Provide the [x, y] coordinate of the cell's center where the given text is located.  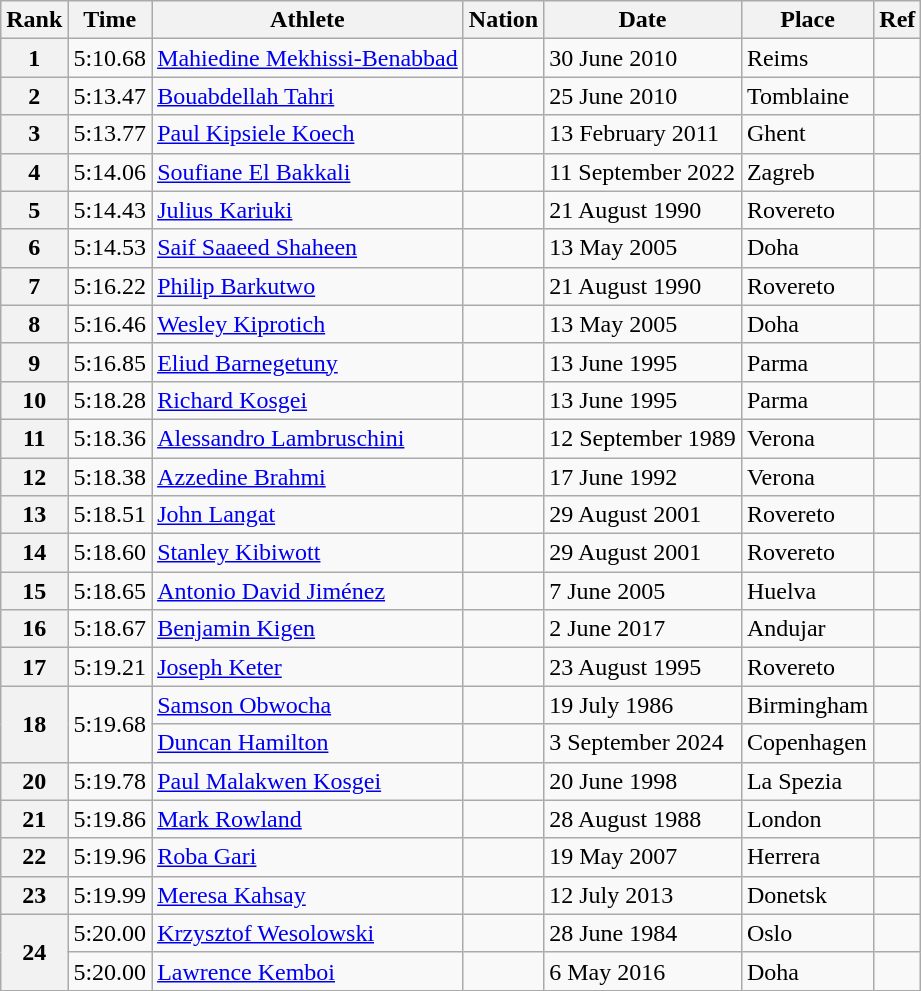
Athlete [308, 20]
18 [34, 724]
5:19.78 [110, 781]
Herrera [807, 857]
Tomblaine [807, 96]
12 September 1989 [643, 438]
23 August 1995 [643, 667]
5:16.22 [110, 286]
Philip Barkutwo [308, 286]
London [807, 819]
Benjamin Kigen [308, 629]
5:16.85 [110, 362]
5:19.21 [110, 667]
Antonio David Jiménez [308, 591]
20 [34, 781]
Zagreb [807, 172]
1 [34, 58]
Andujar [807, 629]
Copenhagen [807, 743]
Stanley Kibiwott [308, 553]
8 [34, 324]
5:13.77 [110, 134]
5:18.28 [110, 400]
17 June 1992 [643, 477]
19 July 1986 [643, 705]
Mahiedine Mekhissi-Benabbad [308, 58]
Azzedine Brahmi [308, 477]
9 [34, 362]
5:18.65 [110, 591]
10 [34, 400]
14 [34, 553]
Soufiane El Bakkali [308, 172]
Donetsk [807, 895]
3 September 2024 [643, 743]
5:19.68 [110, 724]
13 February 2011 [643, 134]
28 June 1984 [643, 933]
Nation [503, 20]
Alessandro Lambruschini [308, 438]
Krzysztof Wesolowski [308, 933]
John Langat [308, 515]
16 [34, 629]
Bouabdellah Tahri [308, 96]
5:14.43 [110, 210]
20 June 1998 [643, 781]
28 August 1988 [643, 819]
Wesley Kiprotich [308, 324]
Samson Obwocha [308, 705]
Birmingham [807, 705]
Reims [807, 58]
Rank [34, 20]
Ghent [807, 134]
12 July 2013 [643, 895]
5:18.51 [110, 515]
Duncan Hamilton [308, 743]
5:18.36 [110, 438]
13 [34, 515]
5 [34, 210]
Mark Rowland [308, 819]
5:16.46 [110, 324]
5:18.60 [110, 553]
Huelva [807, 591]
Paul Malakwen Kosgei [308, 781]
5:14.06 [110, 172]
15 [34, 591]
5:19.96 [110, 857]
6 [34, 248]
5:18.67 [110, 629]
Eliud Barnegetuny [308, 362]
23 [34, 895]
11 September 2022 [643, 172]
Lawrence Kemboi [308, 971]
5:19.86 [110, 819]
5:19.99 [110, 895]
Date [643, 20]
Place [807, 20]
2 June 2017 [643, 629]
22 [34, 857]
3 [34, 134]
11 [34, 438]
Time [110, 20]
6 May 2016 [643, 971]
Oslo [807, 933]
21 [34, 819]
25 June 2010 [643, 96]
17 [34, 667]
5:14.53 [110, 248]
30 June 2010 [643, 58]
2 [34, 96]
5:18.38 [110, 477]
4 [34, 172]
Julius Kariuki [308, 210]
La Spezia [807, 781]
12 [34, 477]
Paul Kipsiele Koech [308, 134]
Roba Gari [308, 857]
Joseph Keter [308, 667]
7 [34, 286]
24 [34, 952]
7 June 2005 [643, 591]
5:13.47 [110, 96]
Richard Kosgei [308, 400]
19 May 2007 [643, 857]
Saif Saaeed Shaheen [308, 248]
5:10.68 [110, 58]
Meresa Kahsay [308, 895]
Ref [898, 20]
